Return (X, Y) of the center of cell containing provided text 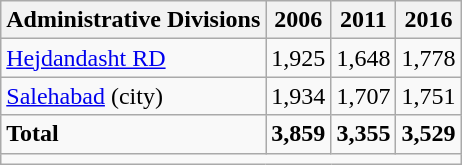
3,859 (298, 134)
3,355 (364, 134)
1,707 (364, 96)
2006 (298, 20)
Salehabad (city) (134, 96)
1,925 (298, 58)
Total (134, 134)
1,751 (428, 96)
1,648 (364, 58)
Administrative Divisions (134, 20)
2011 (364, 20)
1,778 (428, 58)
1,934 (298, 96)
Hejdandasht RD (134, 58)
3,529 (428, 134)
2016 (428, 20)
